Output the [x, y] coordinate of the center of the cell containing the given text.  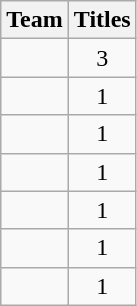
Team [35, 20]
3 [102, 58]
Titles [102, 20]
